Provide the [X, Y] coordinate of the cell's center where the given text is located.  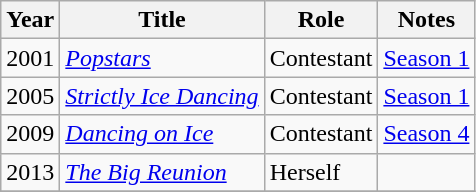
Year [30, 20]
Strictly Ice Dancing [162, 96]
Herself [321, 172]
Title [162, 20]
2013 [30, 172]
2005 [30, 96]
2001 [30, 58]
Role [321, 20]
Dancing on Ice [162, 134]
Season 4 [426, 134]
The Big Reunion [162, 172]
Popstars [162, 58]
Notes [426, 20]
2009 [30, 134]
